For the text-containing cell, return its midpoint in (x, y) coordinate format. 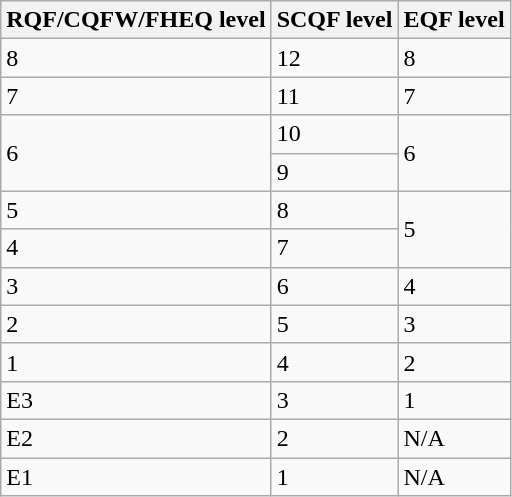
EQF level (454, 20)
E3 (136, 400)
12 (334, 58)
RQF/CQFW/FHEQ level (136, 20)
11 (334, 96)
E2 (136, 438)
9 (334, 172)
E1 (136, 477)
10 (334, 134)
SCQF level (334, 20)
